Return the (X, Y) coordinate for the center point of the cell that contains the specified text.  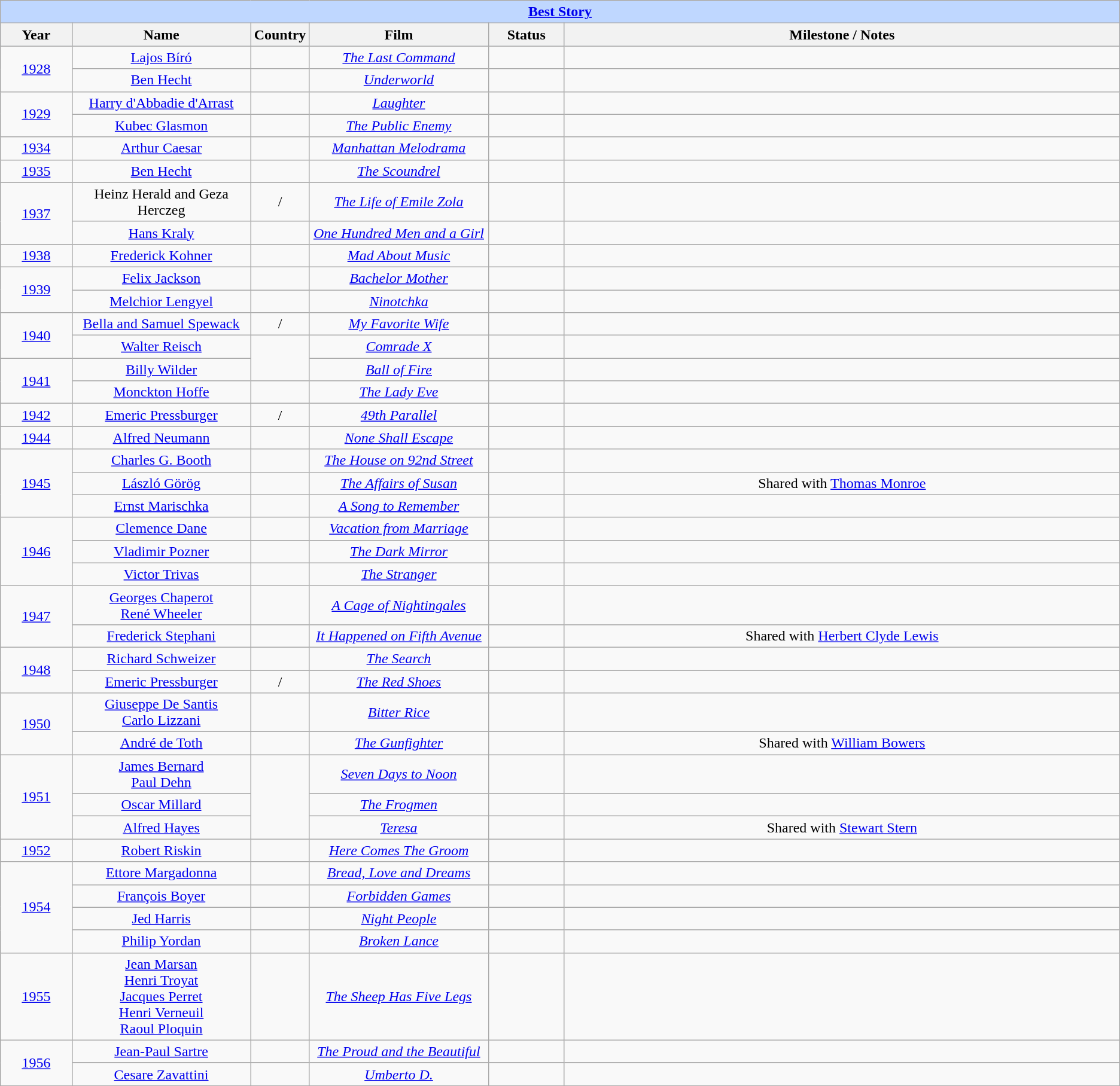
Bella and Samuel Spewack (162, 324)
The Dark Mirror (398, 551)
1940 (36, 335)
Jean MarsanHenri TroyatJacques PerretHenri VerneuilRaoul Ploquin (162, 996)
Shared with Thomas Monroe (842, 483)
Richard Schweizer (162, 658)
Monckton Hoffe (162, 392)
One Hundred Men and a Girl (398, 233)
Broken Lance (398, 941)
Bitter Rice (398, 713)
Arthur Caesar (162, 148)
Teresa (398, 828)
Ettore Margadonna (162, 873)
The Stranger (398, 574)
Laughter (398, 103)
Forbidden Games (398, 896)
Comrade X (398, 347)
Frederick Kohner (162, 255)
Kubec Glasmon (162, 126)
A Cage of Nightingales (398, 605)
Frederick Stephani (162, 636)
Ball of Fire (398, 370)
It Happened on Fifth Avenue (398, 636)
Jean-Paul Sartre (162, 1051)
Vladimir Pozner (162, 551)
1939 (36, 289)
François Boyer (162, 896)
Bachelor Mother (398, 278)
Hans Kraly (162, 233)
1948 (36, 670)
Shared with Herbert Clyde Lewis (842, 636)
Seven Days to Noon (398, 774)
Billy Wilder (162, 370)
Harry d'Abbadie d'Arrast (162, 103)
Milestone / Notes (842, 35)
The Last Command (398, 57)
Manhattan Melodrama (398, 148)
Alfred Hayes (162, 828)
Georges ChaperotRené Wheeler (162, 605)
The Frogmen (398, 805)
1938 (36, 255)
1954 (36, 907)
1956 (36, 1063)
My Favorite Wife (398, 324)
Bread, Love and Dreams (398, 873)
The Red Shoes (398, 681)
1934 (36, 148)
The Scoundrel (398, 171)
Mad About Music (398, 255)
Ernst Marischka (162, 506)
Philip Yordan (162, 941)
1947 (36, 616)
Here Comes The Groom (398, 850)
Charles G. Booth (162, 460)
Night People (398, 919)
1951 (36, 797)
Robert Riskin (162, 850)
Ninotchka (398, 301)
Shared with Stewart Stern (842, 828)
1928 (36, 69)
Shared with William Bowers (842, 743)
1950 (36, 724)
Cesare Zavattini (162, 1074)
None Shall Escape (398, 438)
Lajos Bíró (162, 57)
James BernardPaul Dehn (162, 774)
The Proud and the Beautiful (398, 1051)
A Song to Remember (398, 506)
Status (526, 35)
Name (162, 35)
The Gunfighter (398, 743)
1929 (36, 114)
Walter Reisch (162, 347)
Oscar Millard (162, 805)
1935 (36, 171)
The Lady Eve (398, 392)
André de Toth (162, 743)
1955 (36, 996)
Victor Trivas (162, 574)
The Public Enemy (398, 126)
Giuseppe De SantisCarlo Lizzani (162, 713)
The Life of Emile Zola (398, 202)
1944 (36, 438)
1952 (36, 850)
The Sheep Has Five Legs (398, 996)
The Search (398, 658)
1942 (36, 415)
49th Parallel (398, 415)
1941 (36, 381)
Heinz Herald and Geza Herczeg (162, 202)
Film (398, 35)
Umberto D. (398, 1074)
1946 (36, 551)
1945 (36, 483)
Best Story (560, 12)
Jed Harris (162, 919)
Clemence Dane (162, 529)
Underworld (398, 80)
Vacation from Marriage (398, 529)
The House on 92nd Street (398, 460)
Melchior Lengyel (162, 301)
The Affairs of Susan (398, 483)
Felix Jackson (162, 278)
1937 (36, 213)
Alfred Neumann (162, 438)
László Görög (162, 483)
Country (280, 35)
Year (36, 35)
